Search for the cell housing the specified text and yield its [x, y] center coordinate. 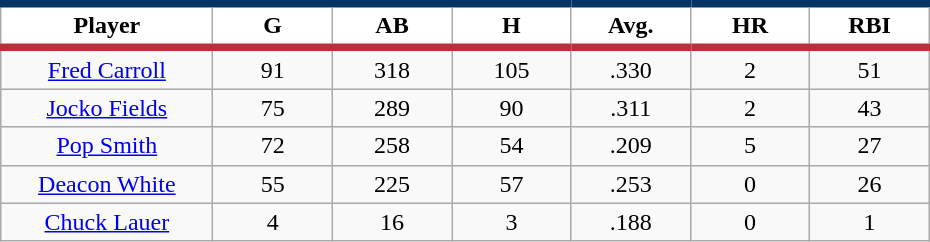
.188 [630, 222]
75 [272, 108]
289 [392, 108]
27 [870, 146]
.209 [630, 146]
3 [512, 222]
57 [512, 184]
225 [392, 184]
RBI [870, 26]
H [512, 26]
Avg. [630, 26]
5 [750, 146]
Jocko Fields [107, 108]
AB [392, 26]
54 [512, 146]
Chuck Lauer [107, 222]
Pop Smith [107, 146]
.311 [630, 108]
72 [272, 146]
4 [272, 222]
Player [107, 26]
51 [870, 68]
26 [870, 184]
91 [272, 68]
.330 [630, 68]
HR [750, 26]
G [272, 26]
.253 [630, 184]
Deacon White [107, 184]
258 [392, 146]
1 [870, 222]
16 [392, 222]
105 [512, 68]
318 [392, 68]
90 [512, 108]
55 [272, 184]
Fred Carroll [107, 68]
43 [870, 108]
